Return the [X, Y] coordinate for the center point of the cell that contains the specified text.  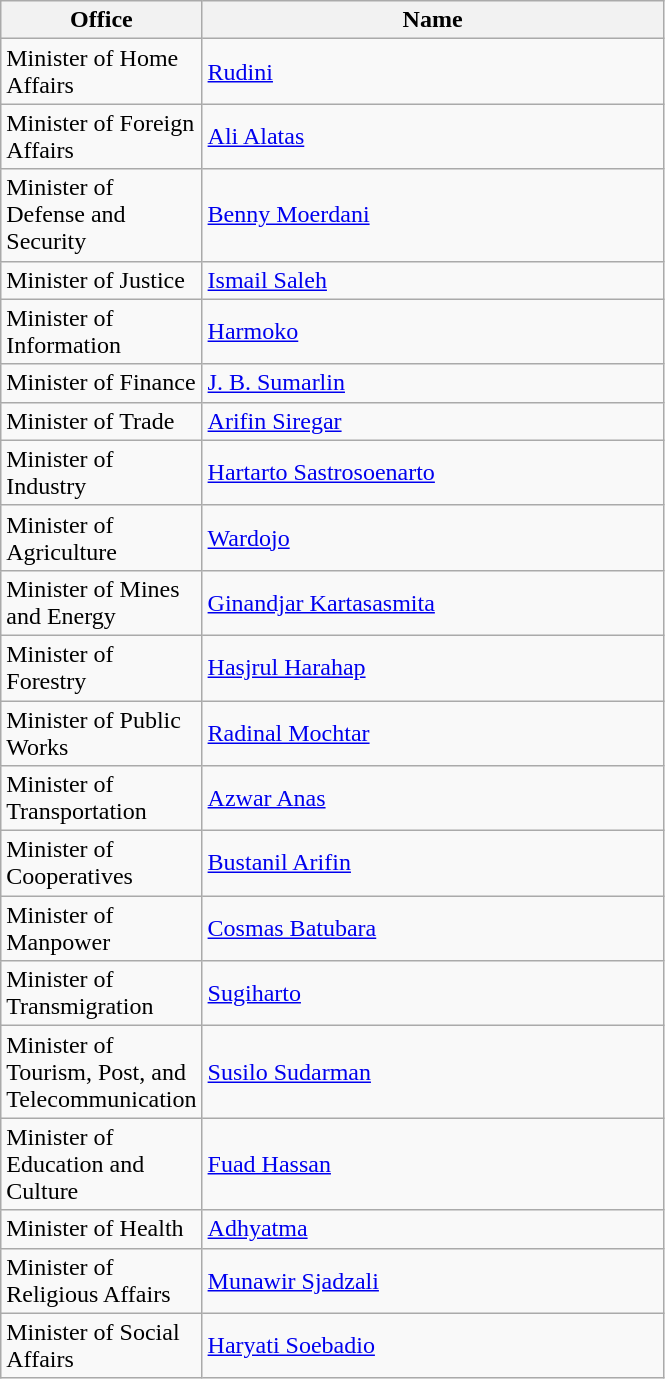
Ismail Saleh [432, 280]
Minister of Finance [102, 383]
Minister of Foreign Affairs [102, 136]
Hasjrul Harahap [432, 668]
Minister of Social Affairs [102, 1346]
Harmoko [432, 332]
Minister of Public Works [102, 732]
Fuad Hassan [432, 1164]
Minister of Religious Affairs [102, 1280]
Minister of Health [102, 1229]
Minister of Tourism, Post, and Telecommunication [102, 1072]
Name [432, 20]
Minister of Mines and Energy [102, 602]
Adhyatma [432, 1229]
Radinal Mochtar [432, 732]
Minister of Cooperatives [102, 864]
Office [102, 20]
Rudini [432, 72]
Minister of Trade [102, 421]
Minister of Transmigration [102, 994]
Bustanil Arifin [432, 864]
Benny Moerdani [432, 215]
Minister of Forestry [102, 668]
Cosmas Batubara [432, 928]
Wardojo [432, 538]
Minister of Information [102, 332]
Minister of Education and Culture [102, 1164]
Minister of Transportation [102, 798]
J. B. Sumarlin [432, 383]
Munawir Sjadzali [432, 1280]
Minister of Defense and Security [102, 215]
Susilo Sudarman [432, 1072]
Hartarto Sastrosoenarto [432, 472]
Minister of Home Affairs [102, 72]
Azwar Anas [432, 798]
Minister of Industry [102, 472]
Minister of Manpower [102, 928]
Ali Alatas [432, 136]
Sugiharto [432, 994]
Ginandjar Kartasasmita [432, 602]
Minister of Justice [102, 280]
Haryati Soebadio [432, 1346]
Arifin Siregar [432, 421]
Minister of Agriculture [102, 538]
